Search for the cell housing the specified text and yield its [x, y] center coordinate. 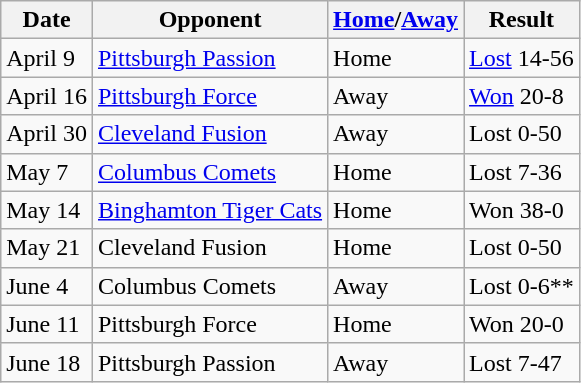
June 11 [47, 324]
May 7 [47, 172]
Lost 7-36 [522, 172]
April 9 [47, 58]
Lost 0-6** [522, 286]
Lost 7-47 [522, 362]
Home/Away [396, 20]
Date [47, 20]
Opponent [210, 20]
Won 38-0 [522, 210]
Result [522, 20]
Won 20-8 [522, 96]
Won 20-0 [522, 324]
June 18 [47, 362]
June 4 [47, 286]
May 21 [47, 248]
Binghamton Tiger Cats [210, 210]
April 16 [47, 96]
April 30 [47, 134]
Lost 14-56 [522, 58]
May 14 [47, 210]
